Locate the cell with the specified text and output its [X, Y] center coordinate. 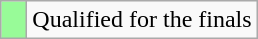
Qualified for the finals [142, 20]
